Output the (x, y) coordinate of the center of the cell containing the given text.  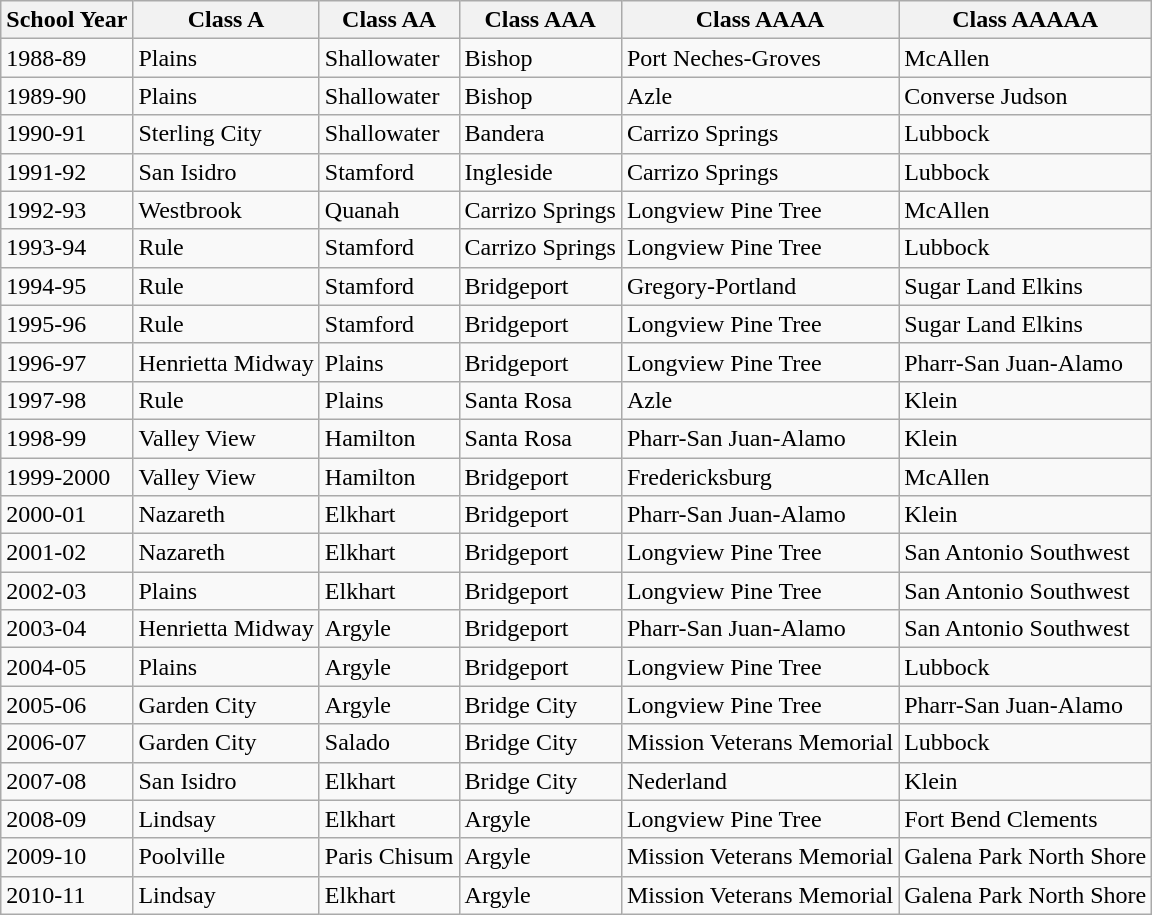
1994-95 (67, 286)
Paris Chisum (389, 857)
2000-01 (67, 515)
Westbrook (226, 210)
School Year (67, 20)
2003-04 (67, 629)
2001-02 (67, 553)
2006-07 (67, 743)
Port Neches-Groves (760, 58)
1996-97 (67, 362)
2008-09 (67, 819)
Sterling City (226, 134)
1993-94 (67, 248)
2007-08 (67, 781)
2010-11 (67, 895)
2002-03 (67, 591)
2004-05 (67, 667)
Class AAA (540, 20)
Class AA (389, 20)
Fort Bend Clements (1026, 819)
Class A (226, 20)
2005-06 (67, 705)
1999-2000 (67, 477)
1989-90 (67, 96)
Fredericksburg (760, 477)
1990-91 (67, 134)
Converse Judson (1026, 96)
Bandera (540, 134)
Quanah (389, 210)
Poolville (226, 857)
1988-89 (67, 58)
1992-93 (67, 210)
Salado (389, 743)
1995-96 (67, 324)
Ingleside (540, 172)
Class AAAAA (1026, 20)
1991-92 (67, 172)
Nederland (760, 781)
1997-98 (67, 400)
2009-10 (67, 857)
Gregory-Portland (760, 286)
1998-99 (67, 438)
Class AAAA (760, 20)
